From the cell containing the given text, extract its center point as (x, y) coordinate. 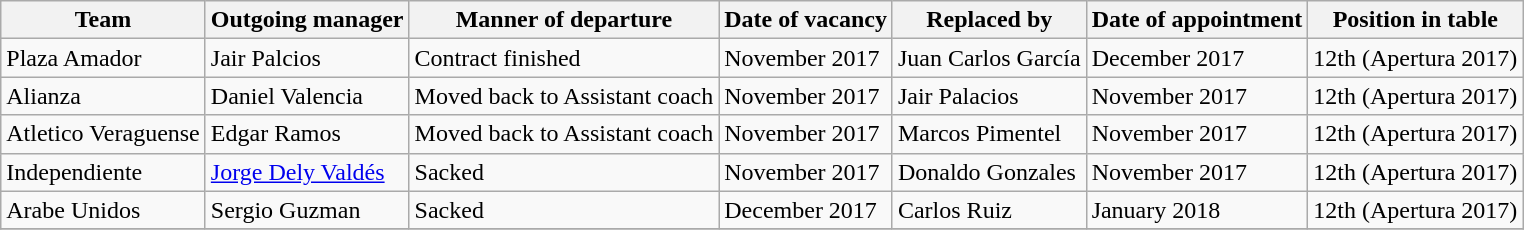
Donaldo Gonzales (989, 172)
Jair Palcios (307, 58)
Manner of departure (564, 20)
Replaced by (989, 20)
Jorge Dely Valdés (307, 172)
Marcos Pimentel (989, 134)
Contract finished (564, 58)
Date of vacancy (806, 20)
Outgoing manager (307, 20)
Position in table (1416, 20)
Plaza Amador (104, 58)
January 2018 (1197, 210)
Sergio Guzman (307, 210)
Juan Carlos García (989, 58)
Atletico Veraguense (104, 134)
Carlos Ruiz (989, 210)
Independiente (104, 172)
Date of appointment (1197, 20)
Daniel Valencia (307, 96)
Edgar Ramos (307, 134)
Arabe Unidos (104, 210)
Jair Palacios (989, 96)
Alianza (104, 96)
Team (104, 20)
